Determine the [X, Y] coordinate at the center of the cell enclosing the given text.  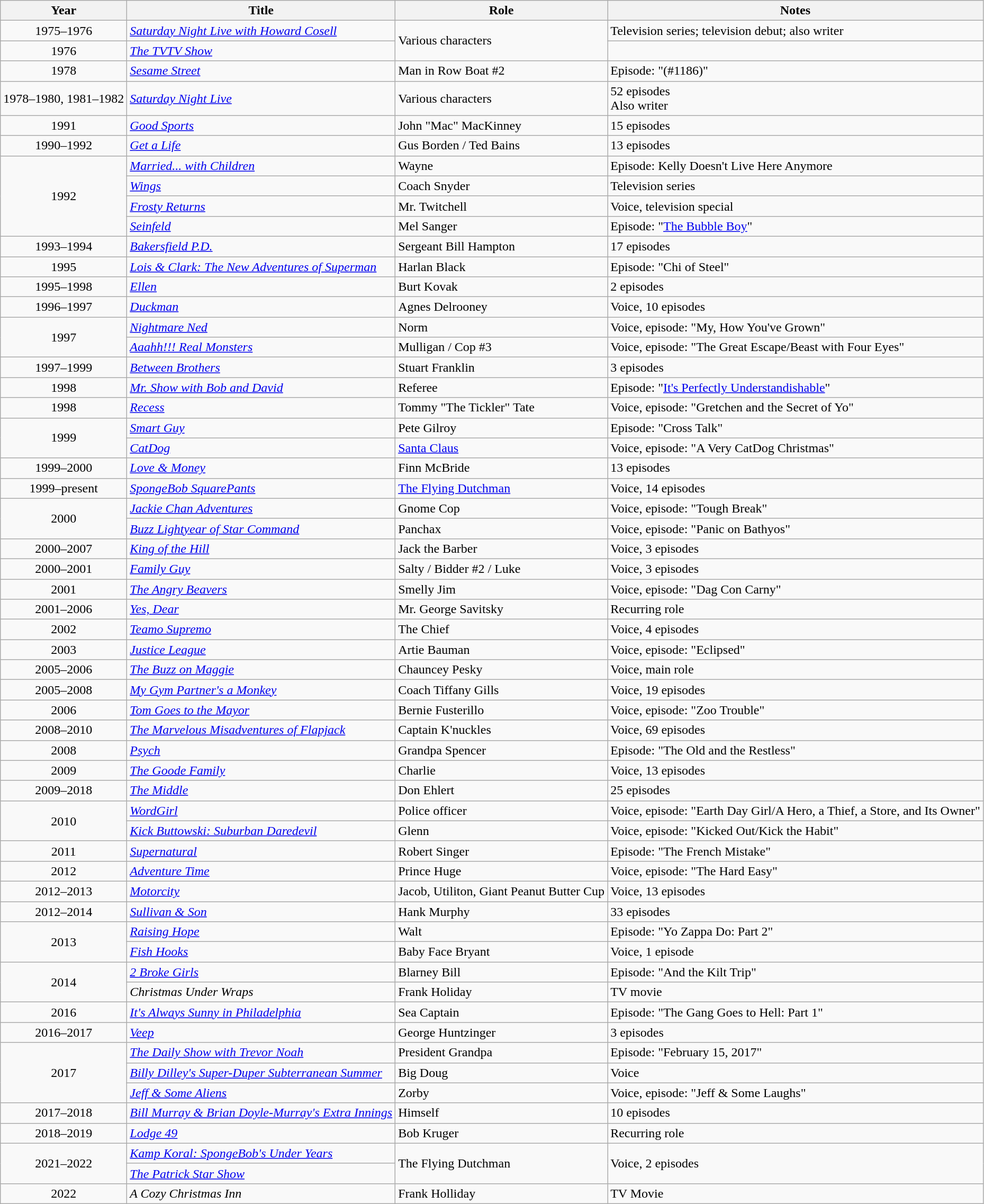
The TVTV Show [261, 51]
10 episodes [796, 1113]
Voice, episode: "Eclipsed" [796, 650]
1999–present [64, 488]
1995–1998 [64, 287]
Frosty Returns [261, 206]
Voice, episode: "Earth Day Girl/A Hero, a Thief, a Store, and Its Owner" [796, 811]
Between Brothers [261, 367]
Baby Face Bryant [502, 952]
Voice, episode: "Tough Break" [796, 508]
Pete Gilroy [502, 428]
Yes, Dear [261, 609]
Frank Holliday [502, 1193]
2013 [64, 942]
Voice, episode: "Kicked Out/Kick the Habit" [796, 831]
2012 [64, 871]
2001–2006 [64, 609]
Man in Row Boat #2 [502, 71]
Don Ehlert [502, 790]
Gnome Cop [502, 508]
Kamp Koral: SpongeBob's Under Years [261, 1153]
Hank Murphy [502, 911]
2018–2019 [64, 1133]
Episode: "The Gang Goes to Hell: Part 1" [796, 1012]
Television series [796, 186]
The Buzz on Maggie [261, 670]
Episode: "(#1186)" [796, 71]
Artie Bauman [502, 650]
2001 [64, 589]
The Middle [261, 790]
Family Guy [261, 569]
2000 [64, 518]
A Cozy Christmas Inn [261, 1193]
Zorby [502, 1093]
Psych [261, 750]
Police officer [502, 811]
1991 [64, 125]
Recess [261, 408]
Norm [502, 327]
Adventure Time [261, 871]
Voice, 69 episodes [796, 730]
The Angry Beavers [261, 589]
33 episodes [796, 911]
Episode: "It's Perfectly Understandishable" [796, 388]
Jack the Barber [502, 549]
Love & Money [261, 468]
Episode: "Cross Talk" [796, 428]
Bill Murray & Brian Doyle-Murray's Extra Innings [261, 1113]
Voice, 2 episodes [796, 1163]
Chauncey Pesky [502, 670]
2002 [64, 630]
Episode: "And the Kilt Trip" [796, 972]
Mulligan / Cop #3 [502, 347]
1999–2000 [64, 468]
Christmas Under Wraps [261, 992]
Smelly Jim [502, 589]
Raising Hope [261, 932]
Burt Kovak [502, 287]
Voice, episode: "Dag Con Carny" [796, 589]
TV Movie [796, 1193]
Mr. Twitchell [502, 206]
Title [261, 11]
2021–2022 [64, 1163]
Episode: "Chi of Steel" [796, 266]
Buzz Lightyear of Star Command [261, 528]
Harlan Black [502, 266]
My Gym Partner's a Monkey [261, 690]
Fish Hooks [261, 952]
Finn McBride [502, 468]
Bob Kruger [502, 1133]
Voice, 10 episodes [796, 307]
2003 [64, 650]
Glenn [502, 831]
Episode: "February 15, 2017" [796, 1053]
Referee [502, 388]
2005–2006 [64, 670]
Coach Tiffany Gills [502, 690]
The Goode Family [261, 770]
Lois & Clark: The New Adventures of Superman [261, 266]
Voice, episode: "My, How You've Grown" [796, 327]
Role [502, 11]
Big Doug [502, 1073]
1975–1976 [64, 31]
SpongeBob SquarePants [261, 488]
2 Broke Girls [261, 972]
Voice, 19 episodes [796, 690]
CatDog [261, 448]
Voice, episode: "The Great Escape/Beast with Four Eyes" [796, 347]
Year [64, 11]
Gus Borden / Ted Bains [502, 146]
Wings [261, 186]
Himself [502, 1113]
1978 [64, 71]
Sea Captain [502, 1012]
2008–2010 [64, 730]
Voice, episode: "Gretchen and the Secret of Yo" [796, 408]
King of the Hill [261, 549]
Jeff & Some Aliens [261, 1093]
2012–2013 [64, 891]
The Daily Show with Trevor Noah [261, 1053]
It's Always Sunny in Philadelphia [261, 1012]
2000–2007 [64, 549]
Jacob, Utiliton, Giant Peanut Butter Cup [502, 891]
2010 [64, 821]
2017 [64, 1073]
Mr. George Savitsky [502, 609]
2008 [64, 750]
Justice League [261, 650]
1976 [64, 51]
2000–2001 [64, 569]
The Patrick Star Show [261, 1173]
Duckman [261, 307]
1990–1992 [64, 146]
Voice, main role [796, 670]
Nightmare Ned [261, 327]
Veep [261, 1032]
Billy Dilley's Super-Duper Subterranean Summer [261, 1073]
2016 [64, 1012]
Saturday Night Live [261, 98]
2005–2008 [64, 690]
Voice, episode: "Jeff & Some Laughs" [796, 1093]
The Marvelous Misadventures of Flapjack [261, 730]
Voice, 14 episodes [796, 488]
Walt [502, 932]
Episode: "The Old and the Restless" [796, 750]
Married... with Children [261, 166]
WordGirl [261, 811]
Mel Sanger [502, 226]
Voice, episode: "The Hard Easy" [796, 871]
Aaahh!!! Real Monsters [261, 347]
Sergeant Bill Hampton [502, 246]
2009 [64, 770]
TV movie [796, 992]
Charlie [502, 770]
Wayne [502, 166]
Teamo Supremo [261, 630]
Voice, television special [796, 206]
2009–2018 [64, 790]
Santa Claus [502, 448]
Voice, episode: "A Very CatDog Christmas" [796, 448]
1993–1994 [64, 246]
Voice, episode: "Zoo Trouble" [796, 710]
The Chief [502, 630]
Saturday Night Live with Howard Cosell [261, 31]
Agnes Delrooney [502, 307]
Voice, 4 episodes [796, 630]
Voice, episode: "Panic on Bathyos" [796, 528]
Smart Guy [261, 428]
Salty / Bidder #2 / Luke [502, 569]
17 episodes [796, 246]
Jackie Chan Adventures [261, 508]
Prince Huge [502, 871]
Blarney Bill [502, 972]
2016–2017 [64, 1032]
Episode: "Yo Zappa Do: Part 2" [796, 932]
Voice [796, 1073]
Voice, 1 episode [796, 952]
25 episodes [796, 790]
Robert Singer [502, 851]
1978–1980, 1981–1982 [64, 98]
1992 [64, 196]
Ellen [261, 287]
Mr. Show with Bob and David [261, 388]
Sesame Street [261, 71]
Episode: "The French Mistake" [796, 851]
15 episodes [796, 125]
2014 [64, 982]
Panchax [502, 528]
1996–1997 [64, 307]
Episode: Kelly Doesn't Live Here Anymore [796, 166]
Tommy "The Tickler" Tate [502, 408]
52 episodesAlso writer [796, 98]
John "Mac" MacKinney [502, 125]
George Huntzinger [502, 1032]
Kick Buttowski: Suburban Daredevil [261, 831]
2006 [64, 710]
Good Sports [261, 125]
Lodge 49 [261, 1133]
Notes [796, 11]
Television series; television debut; also writer [796, 31]
2011 [64, 851]
Episode: "The Bubble Boy" [796, 226]
2017–2018 [64, 1113]
Stuart Franklin [502, 367]
2022 [64, 1193]
Supernatural [261, 851]
1995 [64, 266]
Grandpa Spencer [502, 750]
2 episodes [796, 287]
Frank Holiday [502, 992]
1999 [64, 438]
1997–1999 [64, 367]
1997 [64, 337]
Seinfeld [261, 226]
Bakersfield P.D. [261, 246]
President Grandpa [502, 1053]
Captain K'nuckles [502, 730]
Get a Life [261, 146]
Motorcity [261, 891]
Sullivan & Son [261, 911]
Bernie Fusterillo [502, 710]
Tom Goes to the Mayor [261, 710]
2012–2014 [64, 911]
Coach Snyder [502, 186]
